Provide the [X, Y] coordinate of the cell's center where the given text is located.  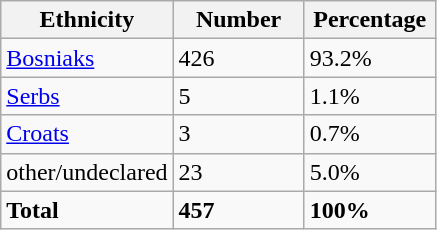
other/undeclared [87, 172]
Croats [87, 134]
23 [238, 172]
5.0% [370, 172]
Serbs [87, 96]
457 [238, 210]
Bosniaks [87, 58]
Number [238, 20]
Total [87, 210]
93.2% [370, 58]
0.7% [370, 134]
5 [238, 96]
1.1% [370, 96]
3 [238, 134]
Percentage [370, 20]
426 [238, 58]
100% [370, 210]
Ethnicity [87, 20]
